Search for the cell housing the specified text and yield its [x, y] center coordinate. 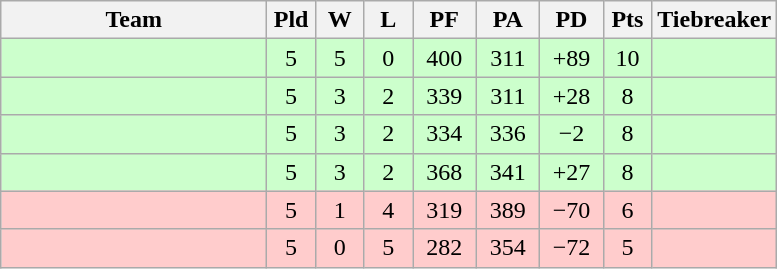
Pld [292, 20]
+89 [572, 58]
341 [508, 172]
10 [628, 58]
+28 [572, 96]
PF [444, 20]
4 [388, 210]
−72 [572, 248]
−2 [572, 134]
L [388, 20]
282 [444, 248]
368 [444, 172]
389 [508, 210]
+27 [572, 172]
1 [340, 210]
Pts [628, 20]
354 [508, 248]
400 [444, 58]
Team [134, 20]
PA [508, 20]
6 [628, 210]
336 [508, 134]
W [340, 20]
339 [444, 96]
334 [444, 134]
Tiebreaker [714, 20]
−70 [572, 210]
PD [572, 20]
319 [444, 210]
